Scan for the cell matching the given text and deliver its [x, y] coordinate at center. 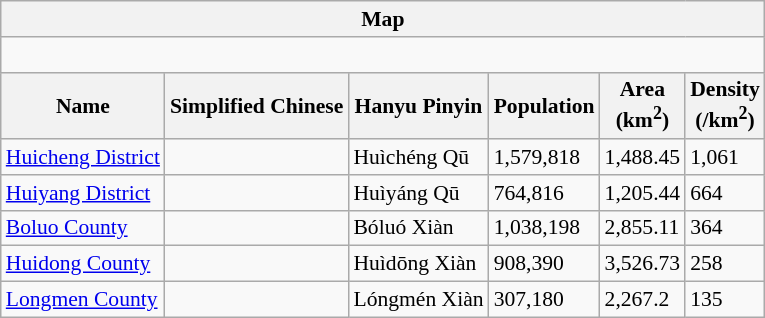
258 [725, 264]
664 [725, 193]
Longmen County [83, 300]
764,816 [544, 193]
Hanyu Pinyin [418, 106]
Huìyáng Qū [418, 193]
Bóluó Xiàn [418, 228]
Simplified Chinese [256, 106]
Huìdōng Xiàn [418, 264]
Huiyang District [83, 193]
Huidong County [83, 264]
364 [725, 228]
Area(km2) [643, 106]
2,855.11 [643, 228]
307,180 [544, 300]
2,267.2 [643, 300]
Density(/km2) [725, 106]
3,526.73 [643, 264]
Map [383, 19]
Population [544, 106]
1,038,198 [544, 228]
1,061 [725, 157]
Huìchéng Qū [418, 157]
Name [83, 106]
135 [725, 300]
908,390 [544, 264]
Boluo County [83, 228]
1,205.44 [643, 193]
Lóngmén Xiàn [418, 300]
Huicheng District [83, 157]
1,579,818 [544, 157]
1,488.45 [643, 157]
